Return the (x, y) coordinate for the center point of the cell that contains the specified text.  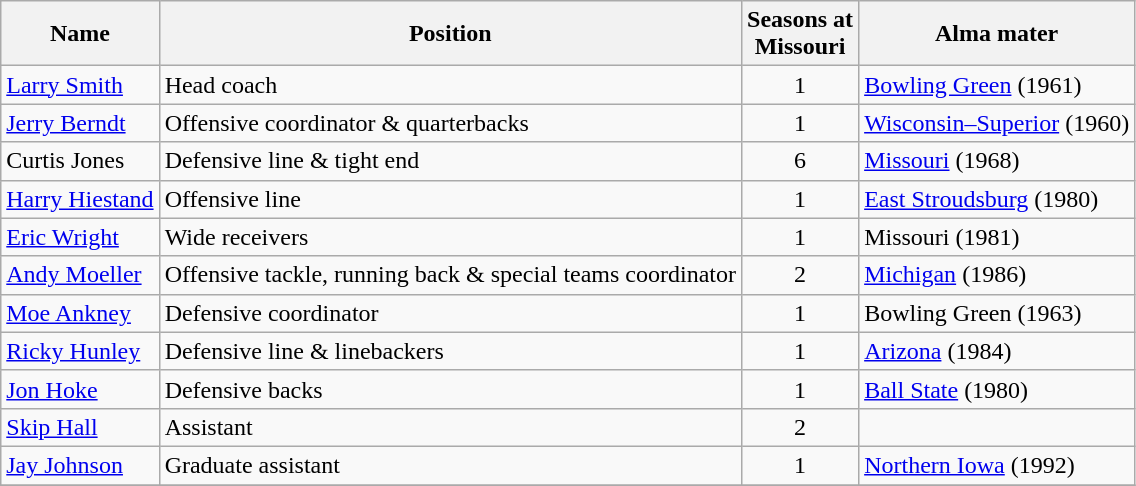
Defensive coordinator (450, 313)
Offensive tackle, running back & special teams coordinator (450, 275)
Jon Hoke (80, 389)
Curtis Jones (80, 161)
Seasons atMissouri (800, 34)
Ball State (1980) (997, 389)
Wisconsin–Superior (1960) (997, 123)
Wide receivers (450, 237)
Missouri (1968) (997, 161)
Northern Iowa (1992) (997, 465)
Bowling Green (1963) (997, 313)
Moe Ankney (80, 313)
6 (800, 161)
Arizona (1984) (997, 351)
Missouri (1981) (997, 237)
Defensive line & tight end (450, 161)
Skip Hall (80, 427)
Alma mater (997, 34)
Bowling Green (1961) (997, 85)
Head coach (450, 85)
Position (450, 34)
Defensive line & linebackers (450, 351)
Eric Wright (80, 237)
Defensive backs (450, 389)
Michigan (1986) (997, 275)
Jay Johnson (80, 465)
Larry Smith (80, 85)
Harry Hiestand (80, 199)
Offensive line (450, 199)
Assistant (450, 427)
Jerry Berndt (80, 123)
Name (80, 34)
Ricky Hunley (80, 351)
Graduate assistant (450, 465)
East Stroudsburg (1980) (997, 199)
Offensive coordinator & quarterbacks (450, 123)
Andy Moeller (80, 275)
